Determine the [X, Y] coordinate at the center of the cell enclosing the given text.  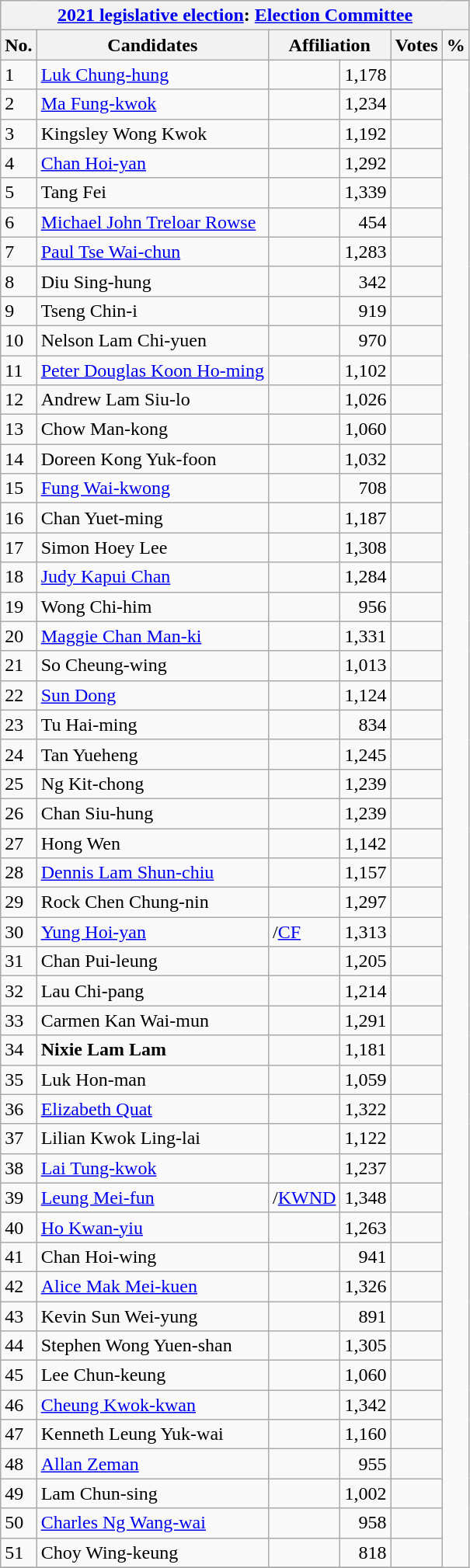
20 [19, 636]
Allan Zeman [152, 1464]
Lai Tung-kwok [152, 1168]
11 [19, 370]
Chan Hoi-wing [152, 1257]
33 [19, 1020]
Dennis Lam Shun-chiu [152, 873]
Chan Pui-leung [152, 961]
1,160 [365, 1434]
1,284 [365, 577]
Wong Chi-him [152, 607]
1,142 [365, 843]
25 [19, 784]
Cheung Kwok-kwan [152, 1405]
1,178 [365, 75]
Lau Chi-pang [152, 991]
4 [19, 163]
Kevin Sun Wei-yung [152, 1316]
9 [19, 311]
Chan Siu-hung [152, 813]
43 [19, 1316]
1,192 [365, 134]
1,237 [365, 1168]
39 [19, 1198]
6 [19, 222]
14 [19, 459]
1,326 [365, 1286]
1,002 [365, 1493]
1,205 [365, 961]
1,339 [365, 193]
16 [19, 518]
29 [19, 902]
Ho Kwan-yiu [152, 1227]
/KWND [305, 1198]
Tseng Chin-i [152, 311]
Luk Hon-man [152, 1080]
36 [19, 1109]
818 [365, 1552]
1,297 [365, 902]
Fung Wai-kwong [152, 488]
1,263 [365, 1227]
Tu Hai-ming [152, 725]
919 [365, 311]
46 [19, 1405]
19 [19, 607]
1,102 [365, 370]
Simon Hoey Lee [152, 548]
891 [365, 1316]
44 [19, 1346]
Luk Chung-hung [152, 75]
708 [365, 488]
1,308 [365, 548]
Affiliation [329, 45]
956 [365, 607]
Sun Dong [152, 695]
1 [19, 75]
342 [365, 281]
Candidates [152, 45]
Lam Chun-sing [152, 1493]
1,234 [365, 104]
Diu Sing-hung [152, 281]
18 [19, 577]
1,124 [365, 695]
1,181 [365, 1050]
1,157 [365, 873]
38 [19, 1168]
51 [19, 1552]
1,305 [365, 1346]
1,032 [365, 459]
970 [365, 340]
26 [19, 813]
49 [19, 1493]
1,342 [365, 1405]
Doreen Kong Yuk-foon [152, 459]
1,187 [365, 518]
Kenneth Leung Yuk-wai [152, 1434]
8 [19, 281]
30 [19, 932]
24 [19, 754]
15 [19, 488]
Stephen Wong Yuen-shan [152, 1346]
10 [19, 340]
Yung Hoi-yan [152, 932]
2021 legislative election: Election Committee [235, 16]
2 [19, 104]
22 [19, 695]
% [455, 45]
1,026 [365, 400]
834 [365, 725]
17 [19, 548]
32 [19, 991]
454 [365, 222]
941 [365, 1257]
Nelson Lam Chi-yuen [152, 340]
Leung Mei-fun [152, 1198]
Andrew Lam Siu-lo [152, 400]
Judy Kapui Chan [152, 577]
Elizabeth Quat [152, 1109]
27 [19, 843]
Lilian Kwok Ling-lai [152, 1139]
Tan Yueheng [152, 754]
Choy Wing-keung [152, 1552]
Tang Fei [152, 193]
Michael John Treloar Rowse [152, 222]
1,122 [365, 1139]
5 [19, 193]
Kingsley Wong Kwok [152, 134]
/CF [305, 932]
1,291 [365, 1020]
955 [365, 1464]
Hong Wen [152, 843]
47 [19, 1434]
28 [19, 873]
Chow Man-kong [152, 429]
13 [19, 429]
23 [19, 725]
1,214 [365, 991]
1,292 [365, 163]
No. [19, 45]
So Cheung-wing [152, 666]
45 [19, 1375]
Rock Chen Chung-nin [152, 902]
42 [19, 1286]
50 [19, 1523]
Maggie Chan Man-ki [152, 636]
958 [365, 1523]
41 [19, 1257]
Ng Kit-chong [152, 784]
Lee Chun-keung [152, 1375]
1,013 [365, 666]
1,322 [365, 1109]
35 [19, 1080]
1,283 [365, 252]
1,331 [365, 636]
21 [19, 666]
31 [19, 961]
40 [19, 1227]
Charles Ng Wang-wai [152, 1523]
1,348 [365, 1198]
Peter Douglas Koon Ho-ming [152, 370]
48 [19, 1464]
1,245 [365, 754]
Chan Yuet-ming [152, 518]
Ma Fung-kwok [152, 104]
Votes [416, 45]
12 [19, 400]
1,313 [365, 932]
37 [19, 1139]
34 [19, 1050]
7 [19, 252]
1,059 [365, 1080]
Nixie Lam Lam [152, 1050]
Carmen Kan Wai-mun [152, 1020]
Paul Tse Wai-chun [152, 252]
Chan Hoi-yan [152, 163]
3 [19, 134]
Alice Mak Mei-kuen [152, 1286]
